Return the (X, Y) coordinate for the center point of the cell that contains the specified text.  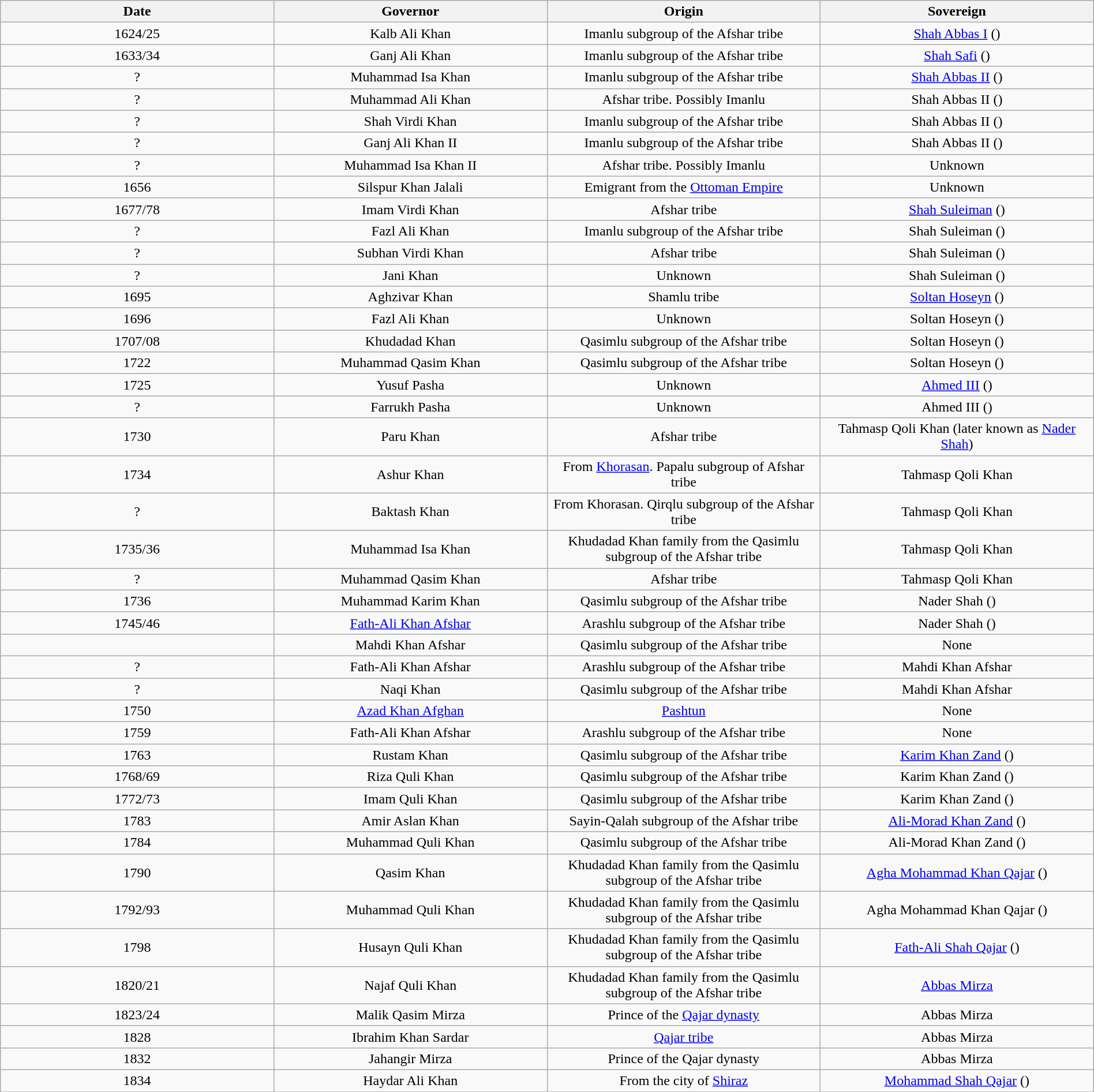
Imam Quli Khan (410, 799)
Qasim Khan (410, 873)
1695 (137, 297)
Husayn Quli Khan (410, 948)
1823/24 (137, 1015)
Baktash Khan (410, 511)
Malik Qasim Mirza (410, 1015)
Ganj Ali Khan (410, 55)
Rustam Khan (410, 755)
Ibrahim Khan Sardar (410, 1037)
1735/36 (137, 549)
1745/46 (137, 623)
Ganj Ali Khan II (410, 143)
1790 (137, 873)
Pashtun (684, 711)
Shah Safi () (957, 55)
Silspur Khan Jalali (410, 187)
1707/08 (137, 341)
1772/73 (137, 799)
Farrukh Pasha (410, 407)
Origin (684, 12)
1798 (137, 948)
Emigrant from the Ottoman Empire (684, 187)
Shamlu tribe (684, 297)
Imam Virdi Khan (410, 209)
Jani Khan (410, 275)
From Khorasan. Papalu subgroup of Afshar tribe (684, 474)
1633/34 (137, 55)
Ashur Khan (410, 474)
Azad Khan Afghan (410, 711)
Tahmasp Qoli Khan (later known as Nader Shah) (957, 436)
1759 (137, 733)
Paru Khan (410, 436)
1792/93 (137, 910)
1624/25 (137, 33)
Riza Quli Khan (410, 777)
Date (137, 12)
From Khorasan. Qirqlu subgroup of the Afshar tribe (684, 511)
Sayin-Qalah subgroup of the Afshar tribe (684, 821)
Yusuf Pasha (410, 385)
1834 (137, 1080)
Qajar tribe (684, 1037)
1784 (137, 843)
1734 (137, 474)
Fath-Ali Shah Qajar () (957, 948)
Sovereign (957, 12)
Haydar Ali Khan (410, 1080)
Naqi Khan (410, 689)
Khudadad Khan (410, 341)
Muhammad Karim Khan (410, 601)
1677/78 (137, 209)
1783 (137, 821)
1768/69 (137, 777)
Muhammad Ali Khan (410, 99)
1730 (137, 436)
Jahangir Mirza (410, 1059)
Shah Abbas I () (957, 33)
Subhan Virdi Khan (410, 253)
Mohammad Shah Qajar () (957, 1080)
1828 (137, 1037)
1820/21 (137, 985)
Muhammad Isa Khan II (410, 165)
Governor (410, 12)
Kalb Ali Khan (410, 33)
Najaf Quli Khan (410, 985)
1736 (137, 601)
1750 (137, 711)
1696 (137, 319)
1656 (137, 187)
1763 (137, 755)
1722 (137, 363)
Aghzivar Khan (410, 297)
Amir Aslan Khan (410, 821)
From the city of Shiraz (684, 1080)
1725 (137, 385)
Shah Virdi Khan (410, 121)
1832 (137, 1059)
